Search for the cell housing the specified text and yield its (x, y) center coordinate. 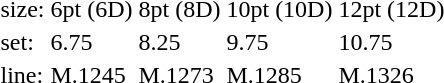
9.75 (280, 42)
8.25 (180, 42)
6.75 (92, 42)
